Locate the cell with the specified text and output its [X, Y] center coordinate. 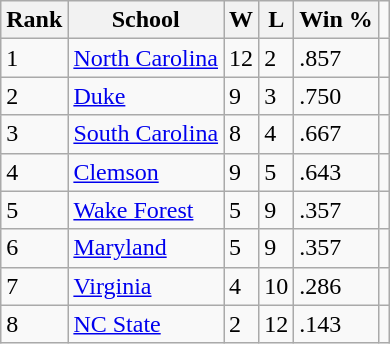
.143 [336, 324]
Rank [34, 20]
School [146, 20]
Maryland [146, 248]
Virginia [146, 286]
7 [34, 286]
North Carolina [146, 58]
W [242, 20]
6 [34, 248]
Clemson [146, 172]
.667 [336, 134]
Win % [336, 20]
10 [276, 286]
L [276, 20]
.643 [336, 172]
.286 [336, 286]
.857 [336, 58]
1 [34, 58]
NC State [146, 324]
Duke [146, 96]
Wake Forest [146, 210]
South Carolina [146, 134]
.750 [336, 96]
